Identify which cell holds the provided text, then report its (x, y) central coordinate. 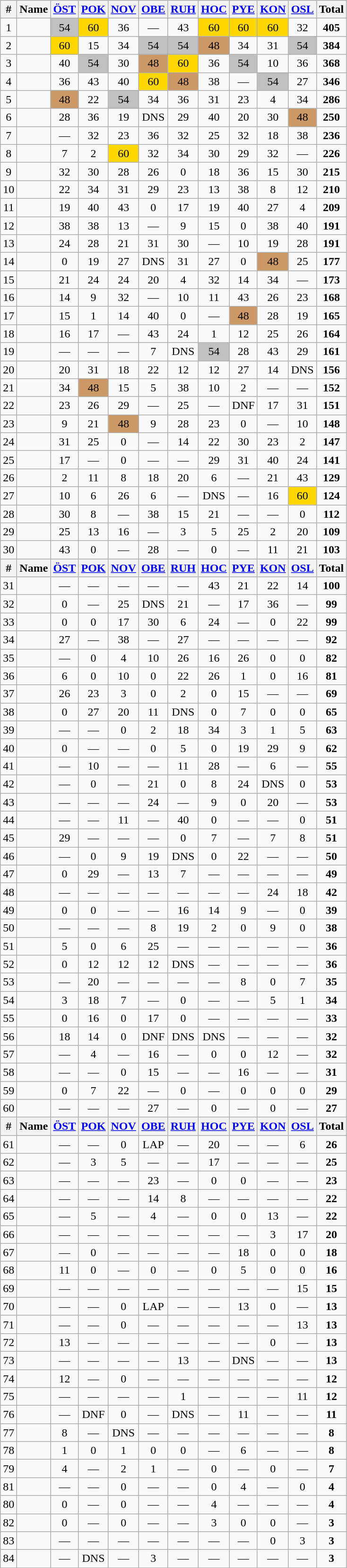
129 (331, 478)
152 (331, 388)
80 (9, 1505)
70 (9, 1306)
78 (9, 1451)
68 (9, 1270)
84 (9, 1559)
368 (331, 63)
286 (331, 99)
71 (9, 1324)
124 (331, 496)
151 (331, 406)
168 (331, 298)
141 (331, 460)
148 (331, 424)
73 (9, 1360)
250 (331, 117)
161 (331, 352)
46 (9, 856)
64 (9, 1198)
56 (9, 1036)
384 (331, 45)
47 (9, 874)
58 (9, 1072)
405 (331, 27)
76 (9, 1415)
77 (9, 1433)
67 (9, 1252)
210 (331, 189)
44 (9, 820)
103 (331, 550)
66 (9, 1234)
83 (9, 1541)
79 (9, 1469)
45 (9, 838)
215 (331, 171)
164 (331, 334)
147 (331, 442)
37 (9, 694)
173 (331, 280)
59 (9, 1090)
57 (9, 1054)
177 (331, 262)
75 (9, 1397)
236 (331, 135)
74 (9, 1379)
226 (331, 153)
41 (9, 766)
52 (9, 964)
112 (331, 514)
92 (331, 640)
61 (9, 1144)
156 (331, 370)
72 (9, 1342)
100 (331, 586)
209 (331, 207)
346 (331, 81)
109 (331, 532)
165 (331, 316)
